Capture the cell that displays the provided text and extract its (x, y) central coordinate. 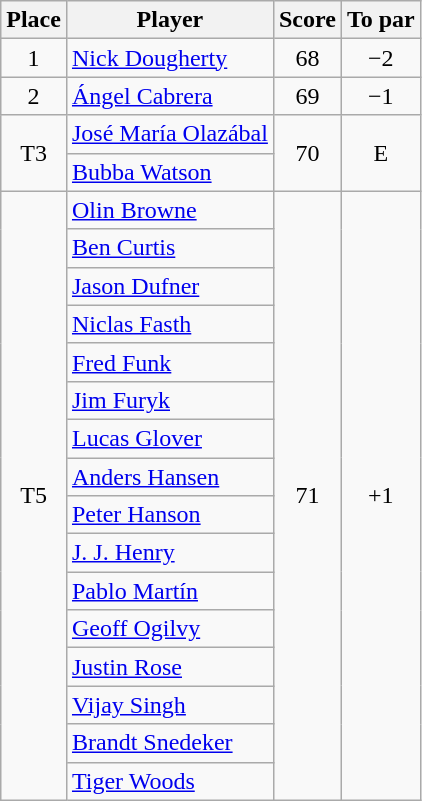
J. J. Henry (170, 553)
Ángel Cabrera (170, 96)
E (380, 153)
Bubba Watson (170, 172)
Pablo Martín (170, 591)
1 (34, 58)
Player (170, 20)
Nick Dougherty (170, 58)
Jason Dufner (170, 286)
Fred Funk (170, 362)
Vijay Singh (170, 705)
T3 (34, 153)
Tiger Woods (170, 781)
−1 (380, 96)
Score (307, 20)
Brandt Snedeker (170, 743)
Geoff Ogilvy (170, 629)
+1 (380, 496)
Anders Hansen (170, 477)
Justin Rose (170, 667)
Peter Hanson (170, 515)
Ben Curtis (170, 248)
To par (380, 20)
68 (307, 58)
Place (34, 20)
Jim Furyk (170, 400)
71 (307, 496)
Lucas Glover (170, 438)
T5 (34, 496)
69 (307, 96)
−2 (380, 58)
Olin Browne (170, 210)
Niclas Fasth (170, 324)
2 (34, 96)
70 (307, 153)
José María Olazábal (170, 134)
